Return [x, y] of the center of cell containing provided text 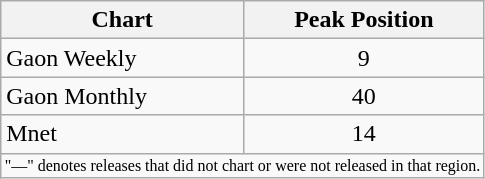
"—" denotes releases that did not chart or were not released in that region. [242, 165]
9 [364, 58]
40 [364, 96]
Chart [122, 20]
Gaon Monthly [122, 96]
Gaon Weekly [122, 58]
Mnet [122, 134]
Peak Position [364, 20]
14 [364, 134]
